Return the (X, Y) coordinate for the center point of the cell that contains the specified text.  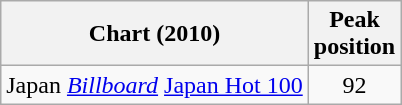
Japan Billboard Japan Hot 100 (155, 85)
92 (354, 85)
Peakposition (354, 34)
Chart (2010) (155, 34)
